From the cell containing the given text, extract its center point as [x, y] coordinate. 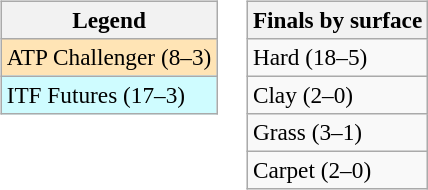
Carpet (2–0) [337, 171]
Hard (18–5) [337, 57]
ITF Futures (17–3) [108, 95]
Clay (2–0) [337, 95]
Finals by surface [337, 20]
Grass (3–1) [337, 133]
Legend [108, 20]
ATP Challenger (8–3) [108, 57]
